Find where the given text appears and provide that cell's center as [x, y] coordinate. 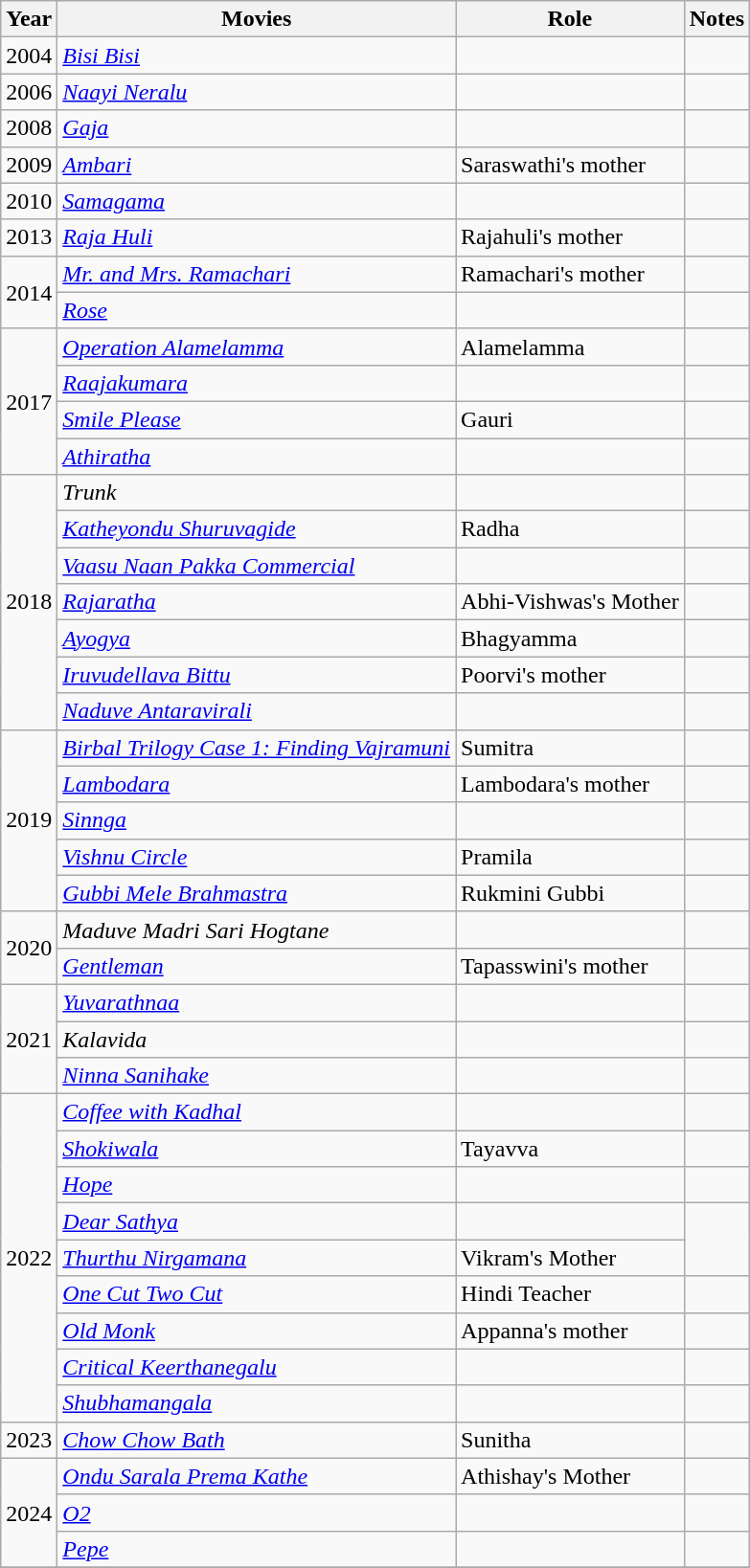
2024 [29, 1512]
Ambari [257, 165]
Lambodara [257, 784]
Abhi-Vishwas's Mother [571, 602]
2021 [29, 1039]
2010 [29, 201]
Mr. and Mrs. Ramachari [257, 274]
2013 [29, 237]
2023 [29, 1440]
Movies [257, 19]
Iruvudellava Bittu [257, 675]
Hindi Teacher [571, 1294]
Sumitra [571, 748]
Ramachari's mother [571, 274]
Vaasu Naan Pakka Commercial [257, 566]
Critical Keerthanegalu [257, 1367]
Birbal Trilogy Case 1: Finding Vajramuni [257, 748]
Sunitha [571, 1440]
2008 [29, 128]
Tapasswini's mother [571, 966]
Alamelamma [571, 347]
Radha [571, 529]
Appanna's mother [571, 1331]
Poorvi's mother [571, 675]
Bisi Bisi [257, 56]
Lambodara's mother [571, 784]
2004 [29, 56]
Gentleman [257, 966]
Chow Chow Bath [257, 1440]
Year [29, 19]
2022 [29, 1258]
Smile Please [257, 419]
One Cut Two Cut [257, 1294]
Ninna Sanihake [257, 1076]
Rose [257, 310]
Role [571, 19]
Hope [257, 1185]
Naayi Neralu [257, 92]
Ayogya [257, 638]
Trunk [257, 493]
Pepe [257, 1549]
Katheyondu Shuruvagide [257, 529]
Notes [716, 19]
2020 [29, 948]
Kalavida [257, 1039]
Vishnu Circle [257, 857]
Gauri [571, 419]
2009 [29, 165]
O2 [257, 1512]
Raajakumara [257, 383]
Ondu Sarala Prema Kathe [257, 1476]
Raja Huli [257, 237]
Coffee with Kadhal [257, 1112]
2006 [29, 92]
Maduve Madri Sari Hogtane [257, 930]
2014 [29, 292]
Gubbi Mele Brahmastra [257, 893]
Old Monk [257, 1331]
Samagama [257, 201]
Operation Alamelamma [257, 347]
Sinnga [257, 820]
Rajahuli's mother [571, 237]
Dear Sathya [257, 1221]
Saraswathi's mother [571, 165]
Tayavva [571, 1149]
2019 [29, 820]
Naduve Antaravirali [257, 711]
Rajaratha [257, 602]
Vikram's Mother [571, 1258]
2018 [29, 602]
Yuvarathnaa [257, 1002]
Pramila [571, 857]
Athishay's Mother [571, 1476]
Shokiwala [257, 1149]
Shubhamangala [257, 1403]
Athiratha [257, 457]
Gaja [257, 128]
Rukmini Gubbi [571, 893]
2017 [29, 401]
Bhagyamma [571, 638]
Thurthu Nirgamana [257, 1258]
